Search for the cell housing the specified text and yield its [x, y] center coordinate. 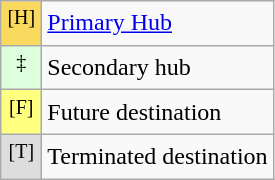
Terminated destination [158, 156]
[F] [22, 112]
Future destination [158, 112]
Primary Hub [158, 24]
‡ [22, 68]
Secondary hub [158, 68]
[T] [22, 156]
[H] [22, 24]
